Find where the given text appears and provide that cell's center as (x, y) coordinate. 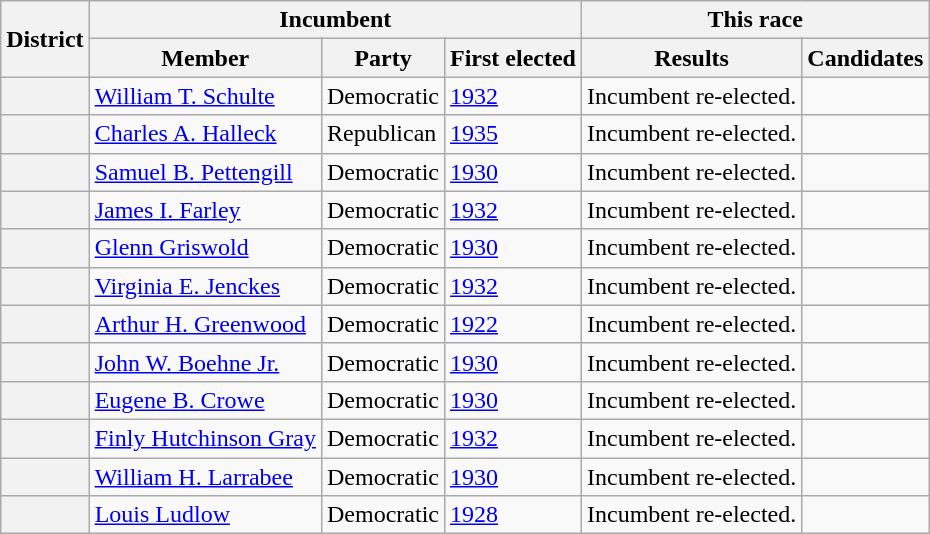
James I. Farley (205, 210)
Arthur H. Greenwood (205, 324)
Republican (382, 134)
John W. Boehne Jr. (205, 362)
Glenn Griswold (205, 248)
Virginia E. Jenckes (205, 286)
William H. Larrabee (205, 477)
William T. Schulte (205, 96)
This race (754, 20)
Charles A. Halleck (205, 134)
Eugene B. Crowe (205, 400)
District (45, 39)
1922 (512, 324)
1935 (512, 134)
Louis Ludlow (205, 515)
Member (205, 58)
Candidates (866, 58)
Incumbent (335, 20)
Party (382, 58)
1928 (512, 515)
First elected (512, 58)
Results (691, 58)
Finly Hutchinson Gray (205, 438)
Samuel B. Pettengill (205, 172)
